Scan for the cell matching the given text and deliver its [X, Y] coordinate at center. 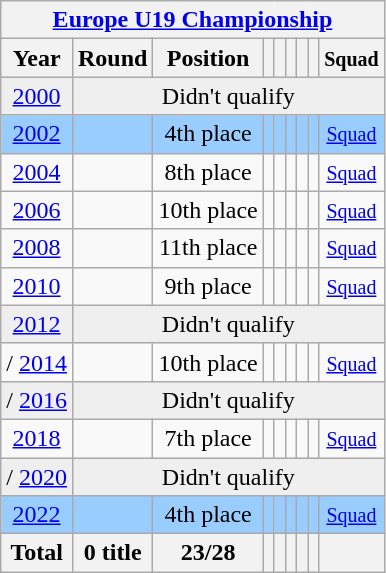
2018 [37, 438]
Europe U19 Championship [192, 20]
9th place [208, 286]
2000 [37, 96]
/ 2016 [37, 400]
11th place [208, 248]
Round [112, 58]
/ 2020 [37, 477]
2008 [37, 248]
2006 [37, 210]
0 title [112, 553]
2004 [37, 172]
2010 [37, 286]
7th place [208, 438]
2022 [37, 515]
Total [37, 553]
2012 [37, 324]
Position [208, 58]
Year [37, 58]
2002 [37, 134]
8th place [208, 172]
23/28 [208, 553]
/ 2014 [37, 362]
